Return the [X, Y] coordinate for the center point of the cell that contains the specified text.  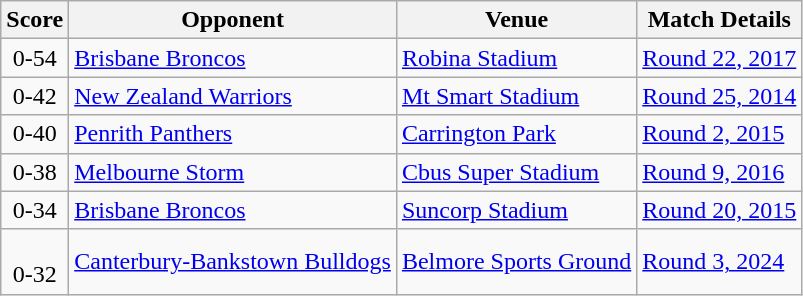
Venue [516, 20]
0-34 [35, 210]
Round 2, 2015 [720, 134]
Canterbury-Bankstown Bulldogs [233, 262]
Mt Smart Stadium [516, 96]
0-38 [35, 172]
Round 20, 2015 [720, 210]
0-42 [35, 96]
New Zealand Warriors [233, 96]
Round 9, 2016 [720, 172]
Score [35, 20]
Penrith Panthers [233, 134]
Opponent [233, 20]
Round 22, 2017 [720, 58]
Robina Stadium [516, 58]
Cbus Super Stadium [516, 172]
Round 25, 2014 [720, 96]
Melbourne Storm [233, 172]
0-54 [35, 58]
0-40 [35, 134]
Belmore Sports Ground [516, 262]
Match Details [720, 20]
Round 3, 2024 [720, 262]
Carrington Park [516, 134]
0-32 [35, 262]
Suncorp Stadium [516, 210]
